From the cell containing the given text, extract its center point as [x, y] coordinate. 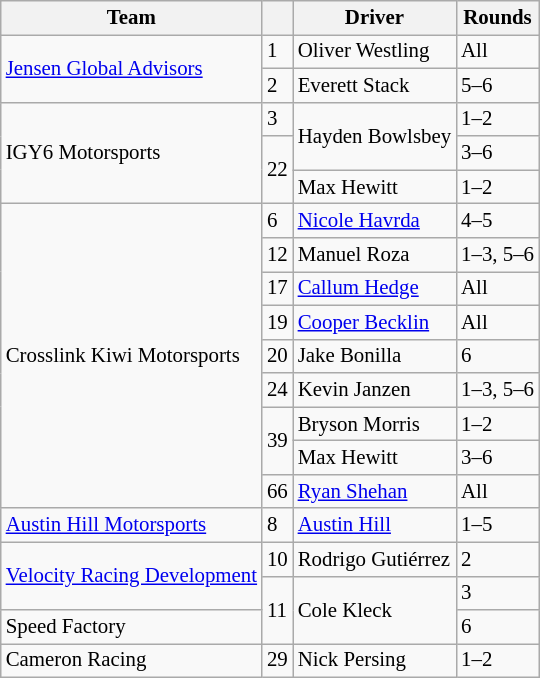
Cole Kleck [374, 610]
Bryson Morris [374, 424]
Driver [374, 18]
Oliver Westling [374, 51]
5–6 [498, 85]
12 [278, 255]
Velocity Racing Development [132, 576]
Rounds [498, 18]
1 [278, 51]
Jake Bonilla [374, 356]
Everett Stack [374, 85]
Jensen Global Advisors [132, 68]
11 [278, 610]
Cooper Becklin [374, 322]
Kevin Janzen [374, 390]
Manuel Roza [374, 255]
22 [278, 170]
29 [278, 661]
Austin Hill [374, 525]
8 [278, 525]
Rodrigo Gutiérrez [374, 559]
Team [132, 18]
Cameron Racing [132, 661]
Nicole Havrda [374, 221]
39 [278, 441]
Ryan Shehan [374, 491]
Callum Hedge [374, 288]
1–5 [498, 525]
Crosslink Kiwi Motorsports [132, 356]
4–5 [498, 221]
Speed Factory [132, 627]
Austin Hill Motorsports [132, 525]
IGY6 Motorsports [132, 153]
Nick Persing [374, 661]
Hayden Bowlsbey [374, 136]
66 [278, 491]
20 [278, 356]
24 [278, 390]
17 [278, 288]
19 [278, 322]
10 [278, 559]
